Scan for the cell matching the given text and deliver its (x, y) coordinate at center. 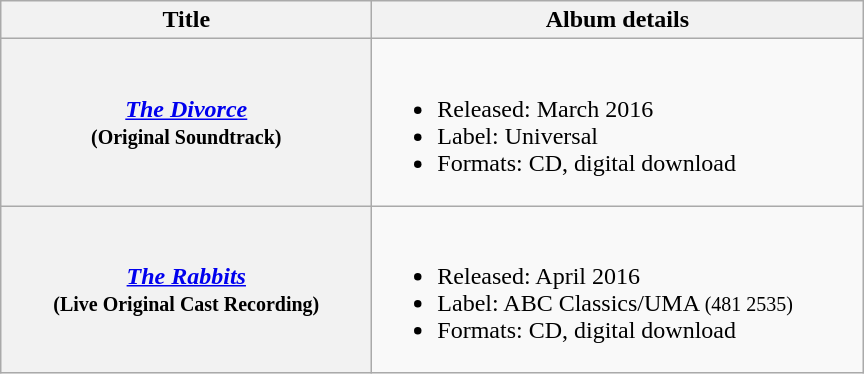
Album details (618, 20)
Title (186, 20)
The Divorce(Original Soundtrack) (186, 122)
Released: March 2016Label: UniversalFormats: CD, digital download (618, 122)
Released: April 2016Label: ABC Classics/UMA (481 2535)Formats: CD, digital download (618, 290)
The Rabbits(Live Original Cast Recording) (186, 290)
